Output the (x, y) coordinate of the center of the cell containing the given text.  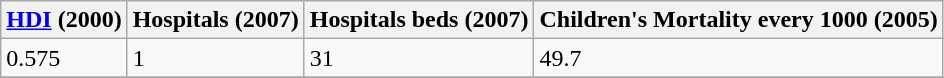
HDI (2000) (64, 20)
Children's Mortality every 1000 (2005) (738, 20)
Hospitals (2007) (216, 20)
0.575 (64, 58)
31 (419, 58)
49.7 (738, 58)
1 (216, 58)
Hospitals beds (2007) (419, 20)
